Provide the (x, y) coordinate of the cell's center where the given text is located.  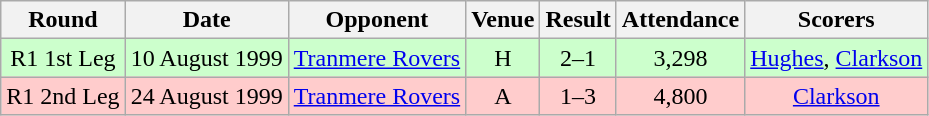
3,298 (680, 58)
Venue (503, 20)
R1 2nd Leg (63, 96)
Result (578, 20)
1–3 (578, 96)
2–1 (578, 58)
Hughes, Clarkson (836, 58)
10 August 1999 (206, 58)
24 August 1999 (206, 96)
H (503, 58)
Opponent (376, 20)
4,800 (680, 96)
Date (206, 20)
Scorers (836, 20)
A (503, 96)
Clarkson (836, 96)
R1 1st Leg (63, 58)
Round (63, 20)
Attendance (680, 20)
